Capture the cell that displays the provided text and extract its (x, y) central coordinate. 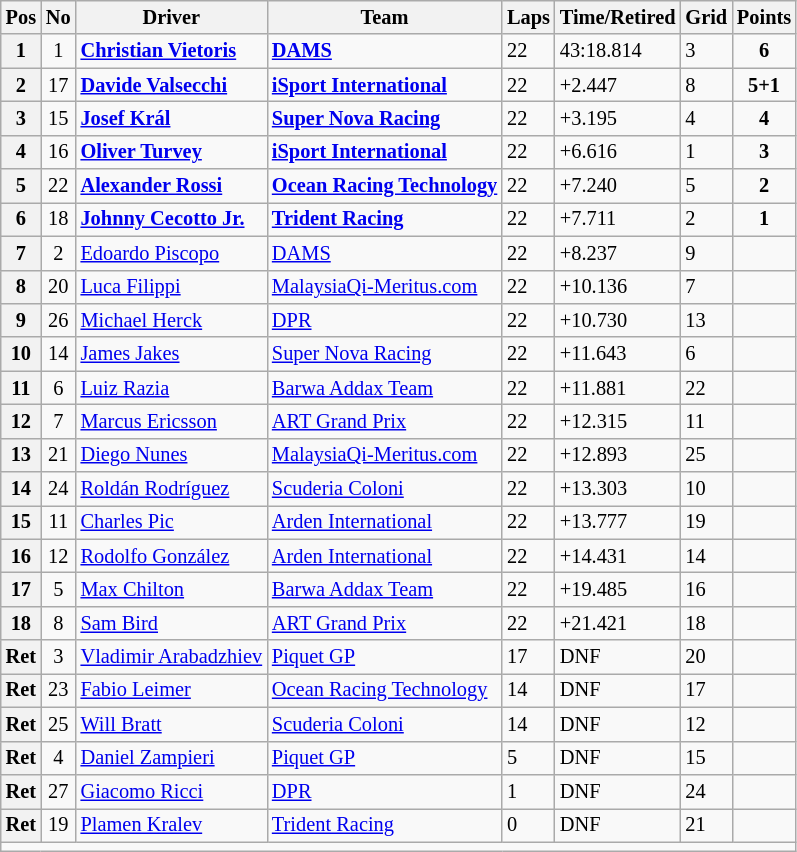
Johnny Cecotto Jr. (172, 219)
5+1 (764, 85)
Luca Filippi (172, 287)
Team (384, 17)
26 (58, 320)
+2.447 (618, 85)
+7.711 (618, 219)
+11.881 (618, 388)
Edoardo Piscopo (172, 253)
Sam Bird (172, 623)
Grid (706, 17)
No (58, 17)
Michael Herck (172, 320)
Will Bratt (172, 724)
Max Chilton (172, 589)
Fabio Leimer (172, 690)
Charles Pic (172, 522)
Marcus Ericsson (172, 421)
+19.485 (618, 589)
James Jakes (172, 354)
+11.643 (618, 354)
+7.240 (618, 186)
+8.237 (618, 253)
Roldán Rodríguez (172, 489)
Pos (21, 17)
Plamen Kralev (172, 825)
+12.893 (618, 455)
43:18.814 (618, 51)
+3.195 (618, 118)
23 (58, 690)
+21.421 (618, 623)
Oliver Turvey (172, 152)
+12.315 (618, 421)
Driver (172, 17)
Laps (528, 17)
+6.616 (618, 152)
+10.136 (618, 287)
27 (58, 791)
Josef Král (172, 118)
+14.431 (618, 556)
Points (764, 17)
+13.777 (618, 522)
Daniel Zampieri (172, 758)
Time/Retired (618, 17)
Giacomo Ricci (172, 791)
Diego Nunes (172, 455)
Davide Valsecchi (172, 85)
+13.303 (618, 489)
Rodolfo González (172, 556)
Christian Vietoris (172, 51)
+10.730 (618, 320)
Luiz Razia (172, 388)
Vladimir Arabadzhiev (172, 657)
Alexander Rossi (172, 186)
0 (528, 825)
